Determine the (X, Y) coordinate at the center of the cell enclosing the given text.  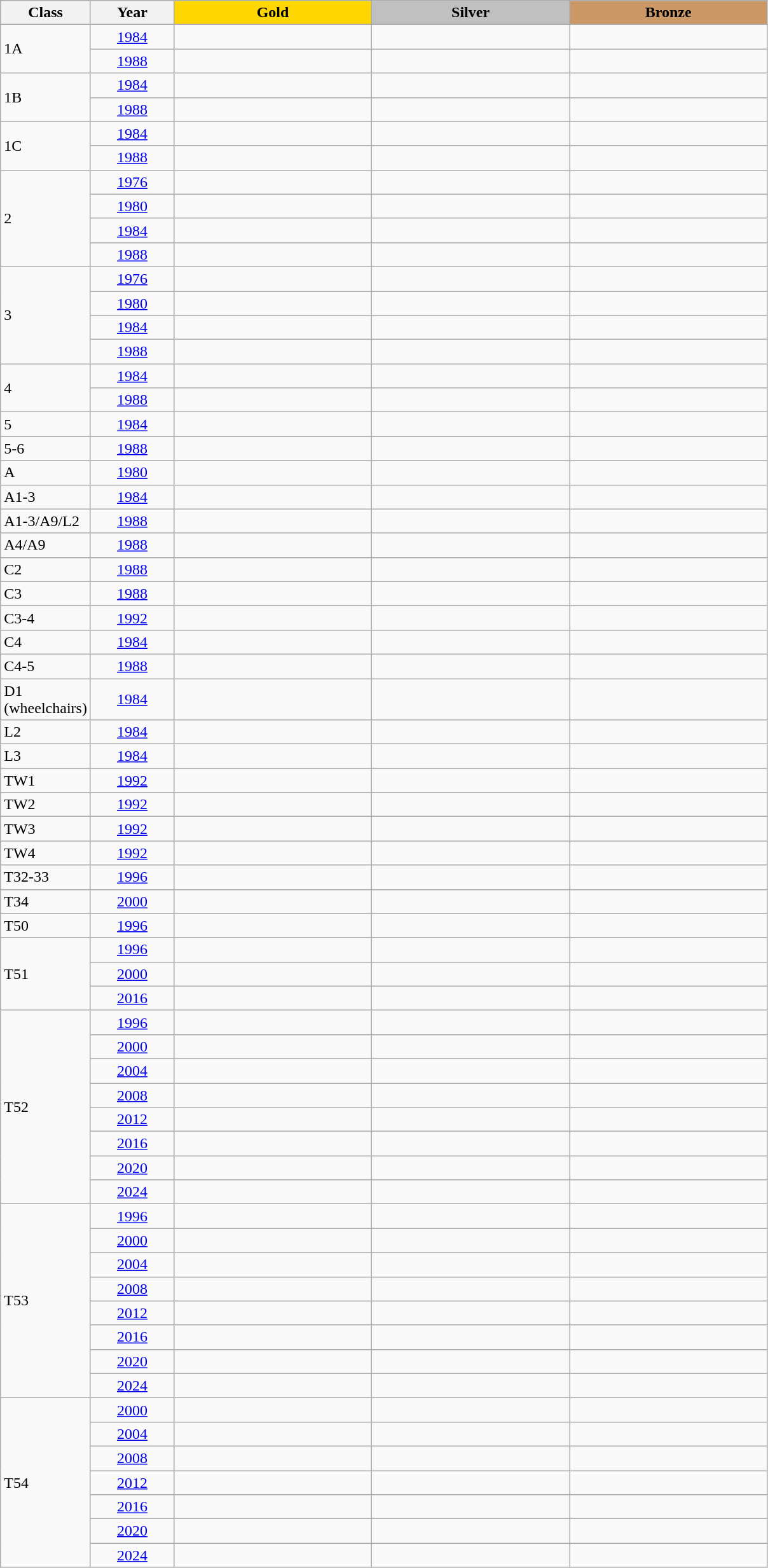
C3-4 (46, 618)
T53 (46, 1301)
T51 (46, 974)
D1 (wheelchairs) (46, 698)
3 (46, 315)
L2 (46, 732)
TW4 (46, 853)
T50 (46, 926)
C4 (46, 642)
C4-5 (46, 666)
TW2 (46, 805)
L3 (46, 756)
A4/A9 (46, 545)
T52 (46, 1107)
1A (46, 49)
A (46, 473)
C3 (46, 593)
T32-33 (46, 877)
Gold (272, 13)
T34 (46, 901)
Year (132, 13)
Class (46, 13)
Silver (470, 13)
2 (46, 218)
C2 (46, 569)
5-6 (46, 448)
T54 (46, 1482)
A1-3/A9/L2 (46, 521)
5 (46, 424)
Bronze (669, 13)
4 (46, 388)
1C (46, 146)
A1-3 (46, 497)
TW3 (46, 829)
TW1 (46, 781)
1B (46, 97)
